Detect which cell encompasses the target text, then output its (X, Y) center coordinate. 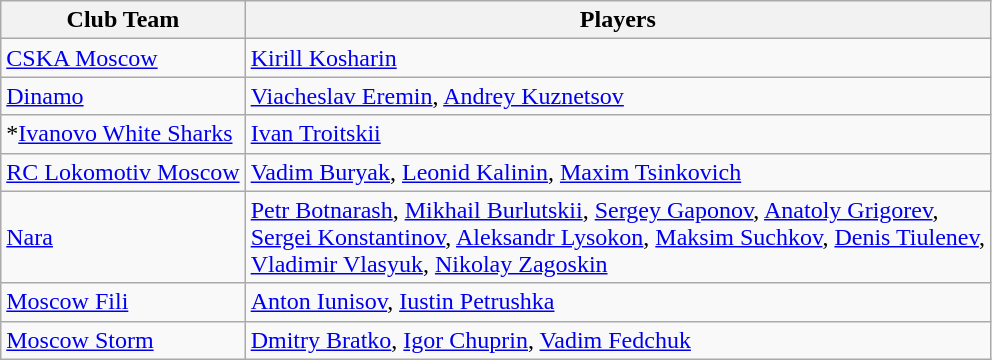
CSKA Moscow (123, 58)
*Ivanovo White Sharks (123, 134)
Anton Iunisov, Iustin Petrushka (618, 302)
Vadim Buryak, Leonid Kalinin, Maxim Tsinkovich (618, 172)
Dinamo (123, 96)
Nara (123, 237)
Moscow Fili (123, 302)
Club Team (123, 20)
Moscow Storm (123, 340)
RC Lokomotiv Moscow (123, 172)
Players (618, 20)
Dmitry Bratko, Igor Chuprin, Vadim Fedchuk (618, 340)
Ivan Troitskii (618, 134)
Kirill Kosharin (618, 58)
Viacheslav Eremin, Andrey Kuznetsov (618, 96)
